Detect which cell encompasses the target text, then output its (x, y) center coordinate. 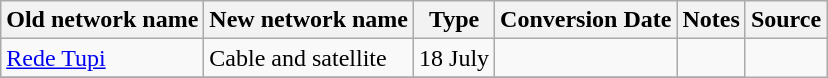
New network name (309, 20)
Conversion Date (586, 20)
Source (786, 20)
18 July (454, 58)
Type (454, 20)
Notes (711, 20)
Cable and satellite (309, 58)
Rede Tupi (102, 58)
Old network name (102, 20)
